Scan for the cell matching the given text and deliver its [x, y] coordinate at center. 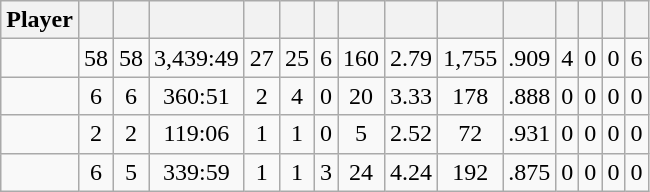
.888 [530, 96]
.875 [530, 172]
160 [362, 58]
2.52 [412, 134]
72 [470, 134]
20 [362, 96]
178 [470, 96]
24 [362, 172]
360:51 [197, 96]
.931 [530, 134]
25 [296, 58]
27 [262, 58]
3,439:49 [197, 58]
Player [40, 20]
339:59 [197, 172]
.909 [530, 58]
119:06 [197, 134]
3 [326, 172]
3.33 [412, 96]
2.79 [412, 58]
192 [470, 172]
1,755 [470, 58]
4.24 [412, 172]
